From the cell containing the given text, extract its center point as [X, Y] coordinate. 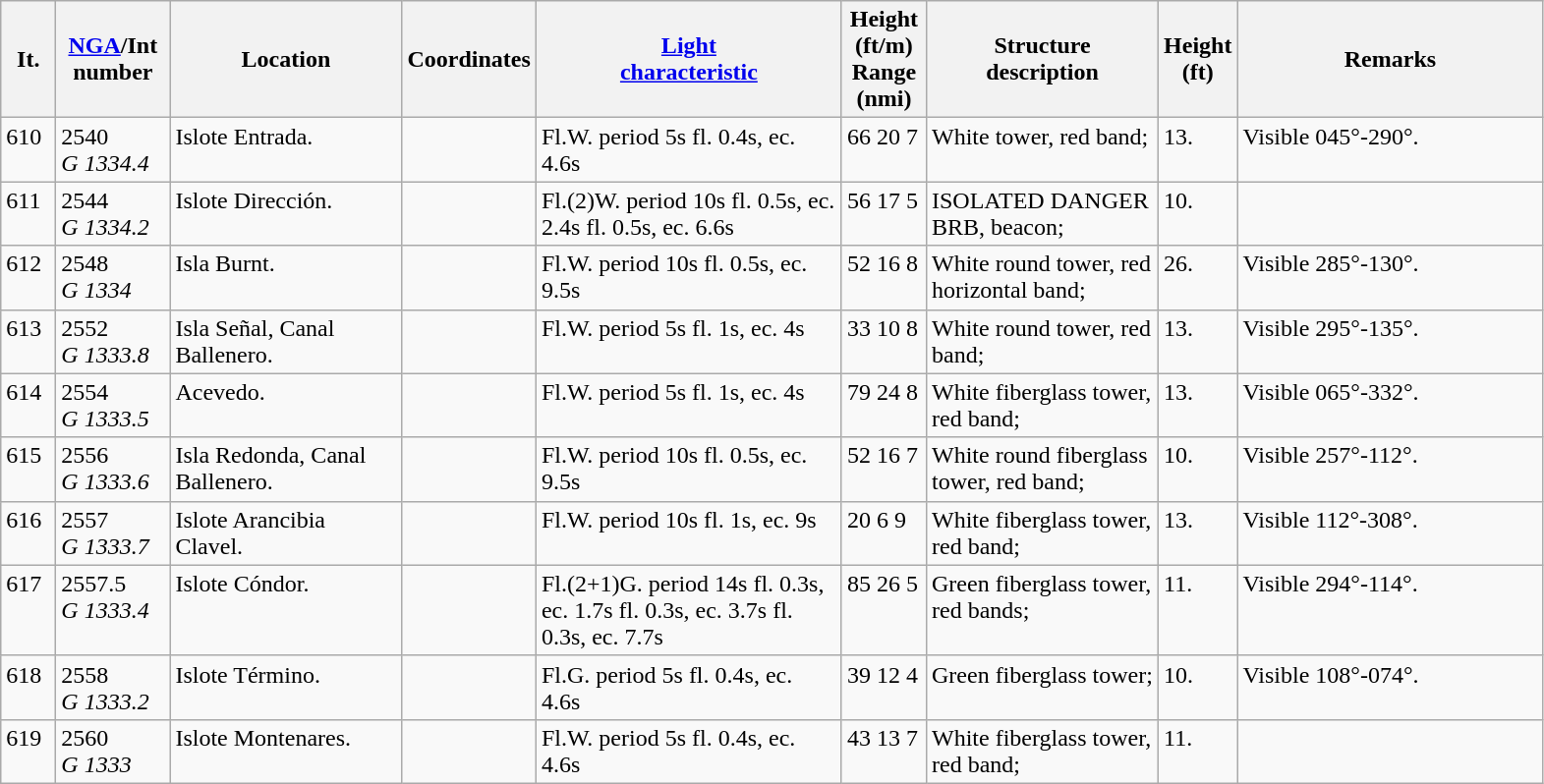
Isla Redonda, Canal Ballenero. [286, 470]
White round fiberglass tower, red band; [1042, 470]
Islote Término. [286, 688]
614 [29, 405]
White round tower, red horizontal band; [1042, 277]
Lightcharacteristic [688, 59]
617 [29, 610]
52 16 7 [884, 470]
85 26 5 [884, 610]
Visible 112°-308°. [1390, 532]
Visible 065°-332°. [1390, 405]
Acevedo. [286, 405]
Fl.W. period 10s fl. 1s, ec. 9s [688, 532]
Green fiberglass tower; [1042, 688]
618 [29, 688]
Fl.(2)W. period 10s fl. 0.5s, ec. 2.4s fl. 0.5s, ec. 6.6s [688, 214]
52 16 8 [884, 277]
20 6 9 [884, 532]
26. [1198, 277]
43 13 7 [884, 751]
2557G 1333.7 [113, 532]
2548G 1334 [113, 277]
2544G 1334.2 [113, 214]
2556G 1333.6 [113, 470]
NGA/Intnumber [113, 59]
610 [29, 149]
Coordinates [469, 59]
Location [286, 59]
613 [29, 342]
56 17 5 [884, 214]
Isla Burnt. [286, 277]
It. [29, 59]
Fl.G. period 5s fl. 0.4s, ec. 4.6s [688, 688]
79 24 8 [884, 405]
Remarks [1390, 59]
616 [29, 532]
612 [29, 277]
Visible 285°-130°. [1390, 277]
2558G 1333.2 [113, 688]
Visible 108°-074°. [1390, 688]
Structuredescription [1042, 59]
Visible 257°-112°. [1390, 470]
Isla Señal, Canal Ballenero. [286, 342]
Islote Arancibia Clavel. [286, 532]
619 [29, 751]
Islote Dirección. [286, 214]
39 12 4 [884, 688]
Islote Montenares. [286, 751]
ISOLATED DANGER BRB, beacon; [1042, 214]
2552G 1333.8 [113, 342]
Green fiberglass tower, red bands; [1042, 610]
33 10 8 [884, 342]
615 [29, 470]
Height (ft/m)Range (nmi) [884, 59]
2540G 1334.4 [113, 149]
Visible 295°-135°. [1390, 342]
Visible 294°-114°. [1390, 610]
Islote Entrada. [286, 149]
Visible 045°-290°. [1390, 149]
2560G 1333 [113, 751]
Fl.(2+1)G. period 14s fl. 0.3s, ec. 1.7s fl. 0.3s, ec. 3.7s fl. 0.3s, ec. 7.7s [688, 610]
Height (ft) [1198, 59]
White round tower, red band; [1042, 342]
Islote Cóndor. [286, 610]
2554G 1333.5 [113, 405]
2557.5G 1333.4 [113, 610]
611 [29, 214]
White tower, red band; [1042, 149]
66 20 7 [884, 149]
